Return the (x, y) coordinate for the center point of the cell that contains the specified text.  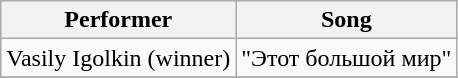
Vasily Igolkin (winner) (118, 58)
"Этот большой мир" (346, 58)
Performer (118, 20)
Song (346, 20)
